Output the (X, Y) coordinate of the center of the cell containing the given text.  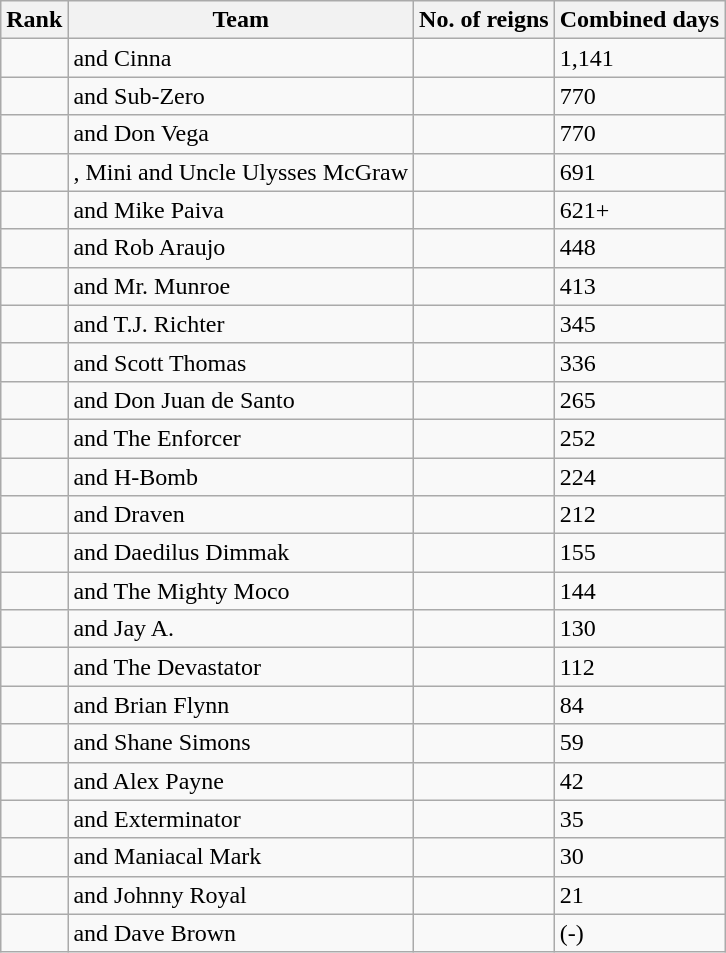
and Dave Brown (241, 933)
and Sub-Zero (241, 96)
155 (639, 553)
, Mini and Uncle Ulysses McGraw (241, 172)
212 (639, 515)
and Brian Flynn (241, 705)
265 (639, 400)
and Rob Araujo (241, 248)
144 (639, 591)
30 (639, 857)
and The Mighty Moco (241, 591)
No. of reigns (484, 20)
35 (639, 819)
(-) (639, 933)
42 (639, 781)
and Johnny Royal (241, 895)
130 (639, 629)
59 (639, 743)
413 (639, 286)
and Mike Paiva (241, 210)
Rank (34, 20)
and H-Bomb (241, 477)
252 (639, 438)
21 (639, 895)
and Maniacal Mark (241, 857)
1,141 (639, 58)
and The Devastator (241, 667)
Combined days (639, 20)
and The Enforcer (241, 438)
and Don Juan de Santo (241, 400)
and Don Vega (241, 134)
and Mr. Munroe (241, 286)
and Shane Simons (241, 743)
and Scott Thomas (241, 362)
and Jay A. (241, 629)
691 (639, 172)
and Exterminator (241, 819)
and Alex Payne (241, 781)
and Cinna (241, 58)
84 (639, 705)
Team (241, 20)
112 (639, 667)
336 (639, 362)
345 (639, 324)
621+ (639, 210)
and T.J. Richter (241, 324)
448 (639, 248)
and Daedilus Dimmak (241, 553)
224 (639, 477)
and Draven (241, 515)
